Return the (x, y) coordinate for the center point of the cell that contains the specified text.  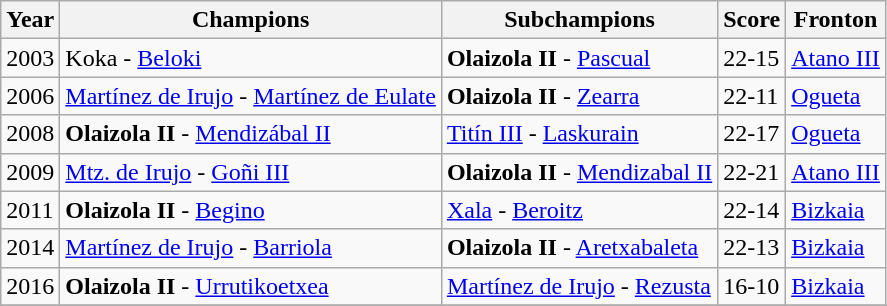
Olaizola II - Pascual (579, 58)
2016 (30, 286)
2014 (30, 248)
Fronton (836, 20)
2003 (30, 58)
22-13 (752, 248)
2006 (30, 96)
Champions (251, 20)
2008 (30, 134)
Olaizola II - Aretxabaleta (579, 248)
Olaizola II - Zearra (579, 96)
Martínez de Irujo - Rezusta (579, 286)
2011 (30, 210)
Olaizola II - Mendizabal II (579, 172)
22-14 (752, 210)
2009 (30, 172)
Subchampions (579, 20)
Year (30, 20)
Score (752, 20)
Martínez de Irujo - Martínez de Eulate (251, 96)
Olaizola II - Urrutikoetxea (251, 286)
22-11 (752, 96)
Koka - Beloki (251, 58)
Mtz. de Irujo - Goñi III (251, 172)
Titín III - Laskurain (579, 134)
22-17 (752, 134)
22-21 (752, 172)
Xala - Beroitz (579, 210)
Olaizola II - Mendizábal II (251, 134)
16-10 (752, 286)
Olaizola II - Begino (251, 210)
Martínez de Irujo - Barriola (251, 248)
22-15 (752, 58)
